Determine the (X, Y) coordinate at the center of the cell enclosing the given text.  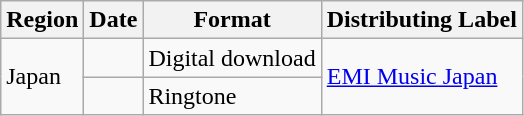
Date (114, 20)
Distributing Label (422, 20)
Format (232, 20)
Digital download (232, 58)
EMI Music Japan (422, 77)
Ringtone (232, 96)
Japan (42, 77)
Region (42, 20)
